Identify which cell holds the provided text, then report its [X, Y] central coordinate. 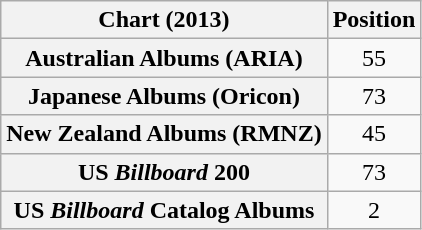
US Billboard 200 [164, 172]
US Billboard Catalog Albums [164, 210]
Position [374, 20]
45 [374, 134]
Japanese Albums (Oricon) [164, 96]
Chart (2013) [164, 20]
New Zealand Albums (RMNZ) [164, 134]
55 [374, 58]
Australian Albums (ARIA) [164, 58]
2 [374, 210]
